Capture the cell that displays the provided text and extract its [X, Y] central coordinate. 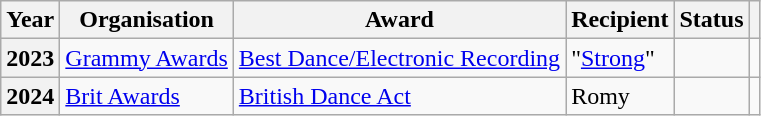
Status [712, 20]
Grammy Awards [147, 58]
Recipient [620, 20]
Brit Awards [147, 96]
2023 [30, 58]
Best Dance/Electronic Recording [399, 58]
Organisation [147, 20]
2024 [30, 96]
"Strong" [620, 58]
Award [399, 20]
Year [30, 20]
Romy [620, 96]
British Dance Act [399, 96]
